Search for the cell housing the specified text and yield its [X, Y] center coordinate. 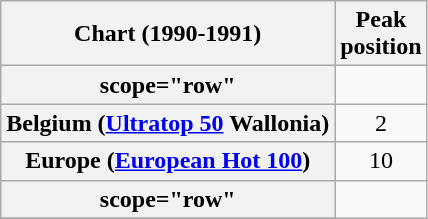
10 [381, 161]
2 [381, 123]
Peakposition [381, 34]
Belgium (Ultratop 50 Wallonia) [168, 123]
Chart (1990-1991) [168, 34]
Europe (European Hot 100) [168, 161]
